Search for the cell housing the specified text and yield its [x, y] center coordinate. 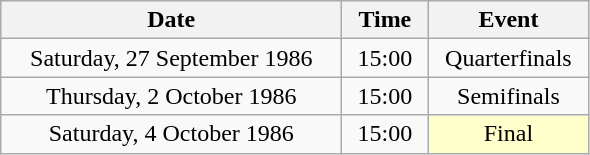
Saturday, 4 October 1986 [172, 134]
Thursday, 2 October 1986 [172, 96]
Quarterfinals [508, 58]
Saturday, 27 September 1986 [172, 58]
Time [385, 20]
Date [172, 20]
Final [508, 134]
Semifinals [508, 96]
Event [508, 20]
